For the text-containing cell, return its midpoint in [X, Y] coordinate format. 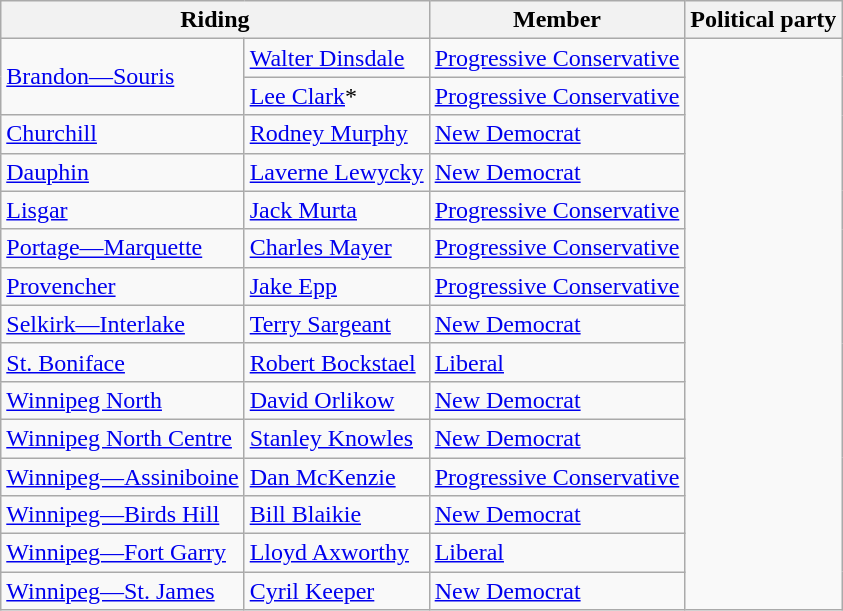
Provencher [122, 286]
Winnipeg North Centre [122, 438]
Stanley Knowles [336, 438]
Winnipeg North [122, 400]
Selkirk—Interlake [122, 324]
Churchill [122, 134]
Charles Mayer [336, 248]
Rodney Murphy [336, 134]
Lloyd Axworthy [336, 553]
Portage—Marquette [122, 248]
Winnipeg—Assiniboine [122, 477]
Terry Sargeant [336, 324]
Jake Epp [336, 286]
Dan McKenzie [336, 477]
Lee Clark* [336, 96]
Political party [764, 20]
Winnipeg—Birds Hill [122, 515]
Winnipeg—St. James [122, 591]
Walter Dinsdale [336, 58]
David Orlikow [336, 400]
Dauphin [122, 172]
Jack Murta [336, 210]
Cyril Keeper [336, 591]
St. Boniface [122, 362]
Winnipeg—Fort Garry [122, 553]
Brandon—Souris [122, 77]
Riding [215, 20]
Member [557, 20]
Bill Blaikie [336, 515]
Laverne Lewycky [336, 172]
Lisgar [122, 210]
Robert Bockstael [336, 362]
